Extract the [x, y] coordinate from the center of the cell holding the provided text.  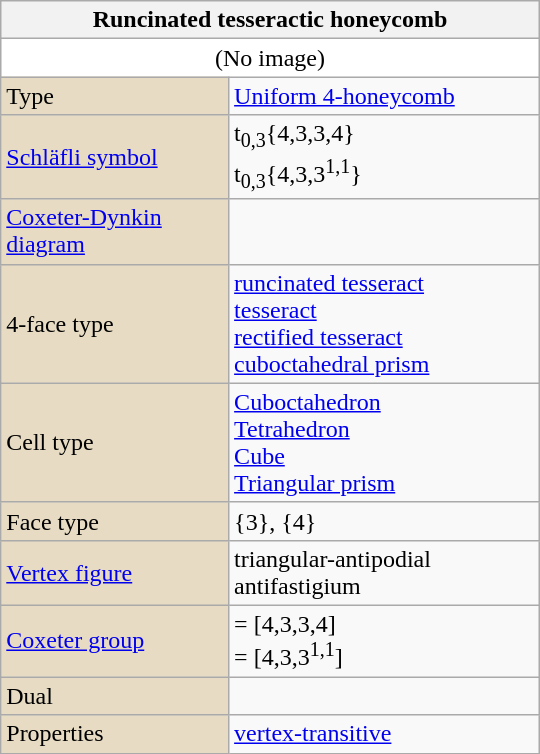
Type [115, 96]
runcinated tesseract tesseract rectified tesseract cuboctahedral prism [384, 324]
= [4,3,3,4] = [4,3,31,1] [384, 641]
Dual [115, 696]
Runcinated tesseractic honeycomb [270, 20]
Vertex figure [115, 572]
Uniform 4-honeycomb [384, 96]
Face type [115, 521]
triangular-antipodial antifastigium [384, 572]
4-face type [115, 324]
Coxeter group [115, 641]
vertex-transitive [384, 734]
{3}, {4} [384, 521]
Properties [115, 734]
Cuboctahedron Tetrahedron Cube Triangular prism [384, 442]
Coxeter-Dynkin diagram [115, 232]
Cell type [115, 442]
(No image) [270, 58]
t0,3{4,3,3,4}t0,3{4,3,31,1} [384, 157]
Schläfli symbol [115, 157]
